Find where the given text appears and provide that cell's center as (X, Y) coordinate. 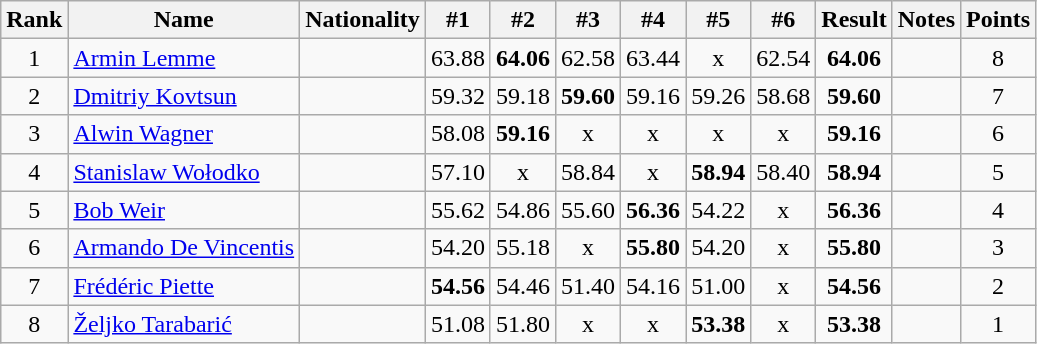
#6 (784, 20)
54.22 (718, 210)
57.10 (458, 172)
63.88 (458, 58)
Dmitriy Kovtsun (184, 96)
#1 (458, 20)
Name (184, 20)
Željko Tarabarić (184, 324)
Stanislaw Wołodko (184, 172)
51.08 (458, 324)
Rank (34, 20)
58.08 (458, 134)
59.26 (718, 96)
63.44 (654, 58)
51.00 (718, 286)
Nationality (363, 20)
54.86 (522, 210)
59.18 (522, 96)
59.32 (458, 96)
58.84 (588, 172)
54.46 (522, 286)
55.62 (458, 210)
54.16 (654, 286)
Points (998, 20)
58.40 (784, 172)
Armando De Vincentis (184, 248)
55.18 (522, 248)
#2 (522, 20)
55.60 (588, 210)
62.58 (588, 58)
62.54 (784, 58)
51.80 (522, 324)
#5 (718, 20)
51.40 (588, 286)
Alwin Wagner (184, 134)
Armin Lemme (184, 58)
#4 (654, 20)
58.68 (784, 96)
Bob Weir (184, 210)
#3 (588, 20)
Frédéric Piette (184, 286)
Notes (926, 20)
Result (854, 20)
